From the cell containing the given text, extract its center point as [X, Y] coordinate. 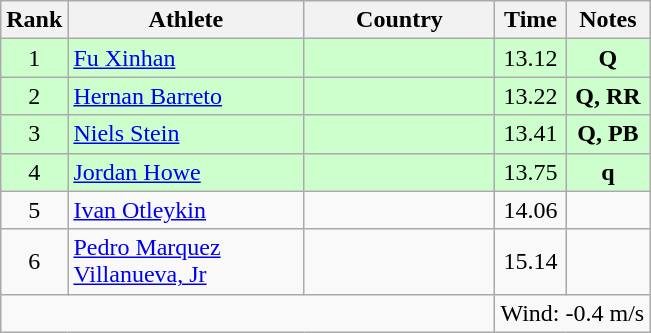
Rank [34, 20]
Ivan Otleykin [186, 210]
5 [34, 210]
2 [34, 96]
q [608, 172]
Notes [608, 20]
13.75 [530, 172]
3 [34, 134]
Q, PB [608, 134]
Fu Xinhan [186, 58]
6 [34, 262]
Time [530, 20]
4 [34, 172]
13.41 [530, 134]
Q, RR [608, 96]
Niels Stein [186, 134]
Q [608, 58]
Hernan Barreto [186, 96]
Pedro Marquez Villanueva, Jr [186, 262]
14.06 [530, 210]
15.14 [530, 262]
13.22 [530, 96]
1 [34, 58]
Wind: -0.4 m/s [572, 313]
Jordan Howe [186, 172]
13.12 [530, 58]
Country [400, 20]
Athlete [186, 20]
